Pinpoint the cell where the given text exists, returning its (x, y) midpoint coordinate. 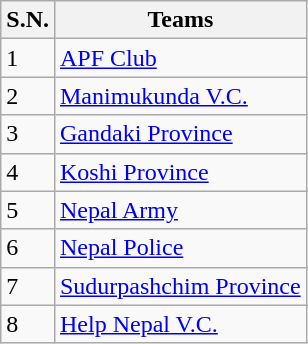
4 (28, 172)
7 (28, 286)
Nepal Army (180, 210)
Gandaki Province (180, 134)
Sudurpashchim Province (180, 286)
Nepal Police (180, 248)
6 (28, 248)
5 (28, 210)
Koshi Province (180, 172)
Manimukunda V.C. (180, 96)
Teams (180, 20)
1 (28, 58)
Help Nepal V.C. (180, 324)
2 (28, 96)
8 (28, 324)
APF Club (180, 58)
3 (28, 134)
S.N. (28, 20)
